Return [x, y] of the center of cell containing provided text 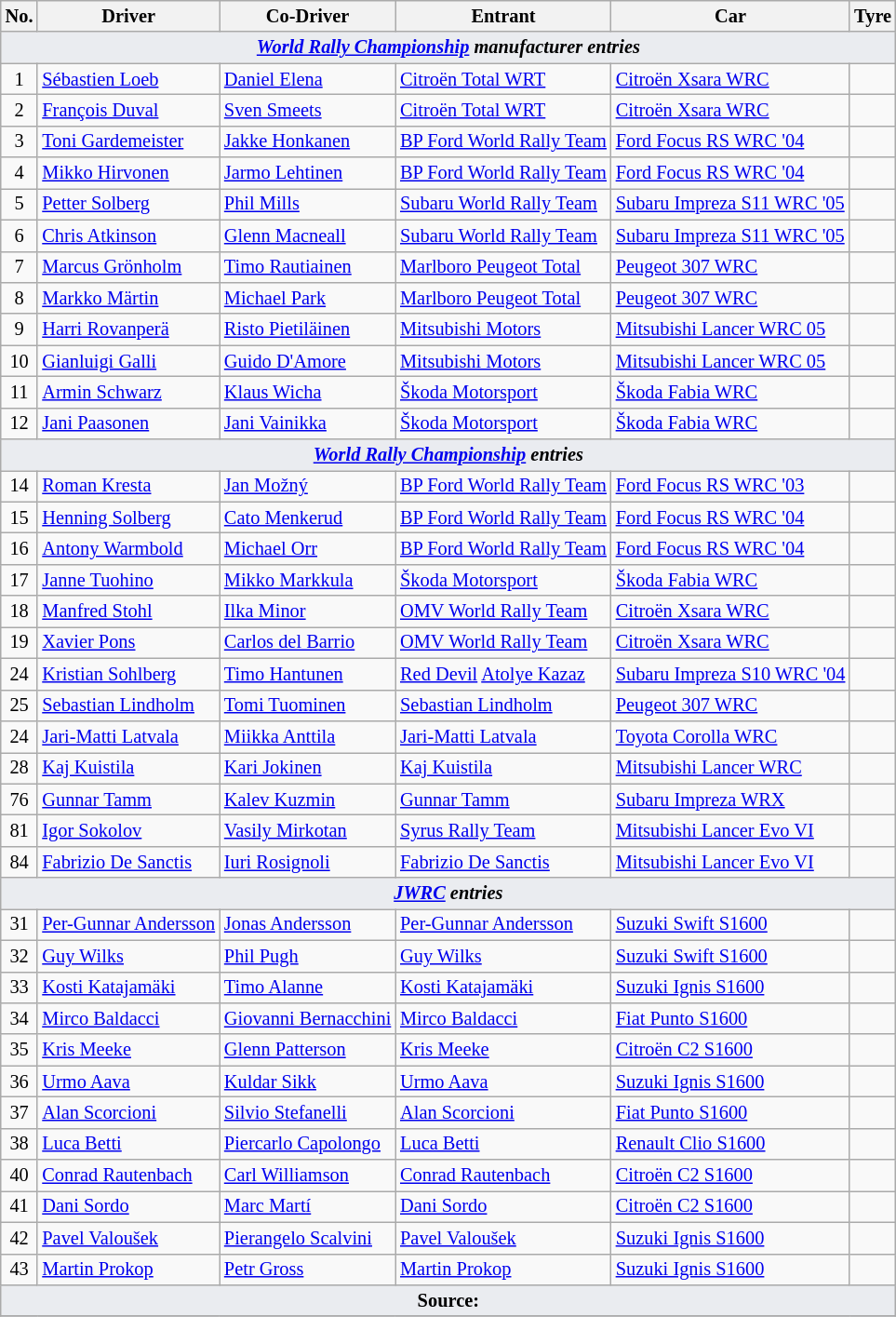
1 [20, 79]
84 [20, 862]
Source: [448, 1300]
Petter Solberg [128, 204]
Marc Martí [307, 1206]
34 [20, 1018]
Red Devil Atolye Kazaz [503, 674]
33 [20, 988]
Mitsubishi Lancer WRC [730, 768]
41 [20, 1206]
Michael Park [307, 298]
Syrus Rally Team [503, 830]
Antony Warmbold [128, 548]
Mikko Hirvonen [128, 173]
Sven Smeets [307, 110]
14 [20, 486]
28 [20, 768]
Petr Gross [307, 1270]
5 [20, 204]
Carl Williamson [307, 1176]
Armin Schwarz [128, 392]
Jonas Andersson [307, 924]
Michael Orr [307, 548]
Harri Rovanperä [128, 329]
4 [20, 173]
25 [20, 706]
43 [20, 1270]
Gianluigi Galli [128, 361]
JWRC entries [448, 894]
Henning Solberg [128, 517]
Klaus Wicha [307, 392]
Kristian Sohlberg [128, 674]
Kari Jokinen [307, 768]
Kalev Kuzmin [307, 800]
Miikka Anttila [307, 736]
10 [20, 361]
Timo Rautiainen [307, 267]
Iuri Rosignoli [307, 862]
Jarmo Lehtinen [307, 173]
11 [20, 392]
Glenn Macneall [307, 235]
3 [20, 141]
No. [20, 16]
Subaru Impreza WRX [730, 800]
François Duval [128, 110]
Glenn Patterson [307, 1050]
World Rally Championship entries [448, 455]
12 [20, 423]
2 [20, 110]
7 [20, 267]
37 [20, 1112]
35 [20, 1050]
Car [730, 16]
Ilka Minor [307, 611]
Timo Alanne [307, 988]
Jan Možný [307, 486]
Chris Atkinson [128, 235]
Kuldar Sikk [307, 1082]
Guido D'Amore [307, 361]
Toni Gardemeister [128, 141]
Markko Märtin [128, 298]
31 [20, 924]
Phil Pugh [307, 956]
8 [20, 298]
42 [20, 1238]
Jakke Honkanen [307, 141]
Sébastien Loeb [128, 79]
Timo Hantunen [307, 674]
Piercarlo Capolongo [307, 1144]
Vasily Mirkotan [307, 830]
81 [20, 830]
Carlos del Barrio [307, 642]
32 [20, 956]
Giovanni Bernacchini [307, 1018]
38 [20, 1144]
18 [20, 611]
Co-Driver [307, 16]
76 [20, 800]
Xavier Pons [128, 642]
Tomi Tuominen [307, 706]
Tyre [873, 16]
Daniel Elena [307, 79]
6 [20, 235]
Entrant [503, 16]
Jani Vainikka [307, 423]
Igor Sokolov [128, 830]
Silvio Stefanelli [307, 1112]
World Rally Championship manufacturer entries [448, 47]
Toyota Corolla WRC [730, 736]
Cato Menkerud [307, 517]
Phil Mills [307, 204]
Risto Pietiläinen [307, 329]
15 [20, 517]
Jani Paasonen [128, 423]
16 [20, 548]
Manfred Stohl [128, 611]
Janne Tuohino [128, 580]
Roman Kresta [128, 486]
Renault Clio S1600 [730, 1144]
17 [20, 580]
Pierangelo Scalvini [307, 1238]
19 [20, 642]
36 [20, 1082]
Driver [128, 16]
9 [20, 329]
Subaru Impreza S10 WRC '04 [730, 674]
Marcus Grönholm [128, 267]
Mikko Markkula [307, 580]
40 [20, 1176]
Ford Focus RS WRC '03 [730, 486]
